Locate the cell with the specified text and output its [X, Y] center coordinate. 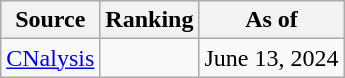
Ranking [150, 20]
June 13, 2024 [272, 58]
Source [50, 20]
CNalysis [50, 58]
As of [272, 20]
